From the cell containing the given text, extract its center point as (X, Y) coordinate. 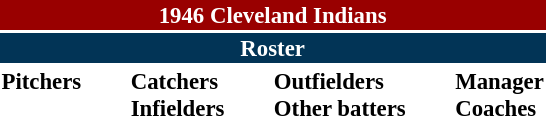
1946 Cleveland Indians (272, 15)
Roster (272, 48)
